Provide the [X, Y] coordinate of the cell's center where the given text is located.  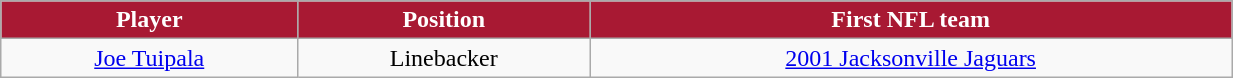
Position [444, 20]
Linebacker [444, 58]
Joe Tuipala [150, 58]
2001 Jacksonville Jaguars [911, 58]
First NFL team [911, 20]
Player [150, 20]
